Scan for the cell matching the given text and deliver its (X, Y) coordinate at center. 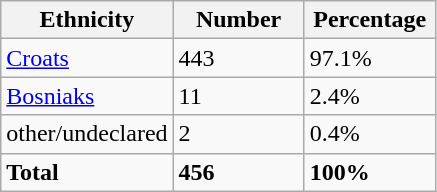
0.4% (370, 134)
443 (238, 58)
Total (87, 172)
456 (238, 172)
2.4% (370, 96)
Croats (87, 58)
Number (238, 20)
other/undeclared (87, 134)
Bosniaks (87, 96)
2 (238, 134)
Percentage (370, 20)
11 (238, 96)
97.1% (370, 58)
100% (370, 172)
Ethnicity (87, 20)
